Return (x, y) of the center of cell containing provided text 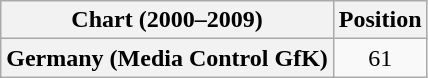
Germany (Media Control GfK) (168, 58)
Position (380, 20)
Chart (2000–2009) (168, 20)
61 (380, 58)
